For the text-containing cell, return its midpoint in (X, Y) coordinate format. 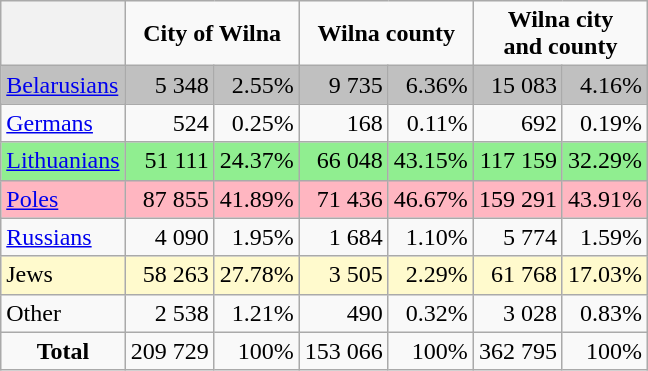
117 159 (518, 161)
3 028 (518, 313)
32.29% (604, 161)
43.15% (430, 161)
2.55% (256, 85)
0.11% (430, 123)
43.91% (604, 199)
3 505 (344, 275)
Poles (63, 199)
17.03% (604, 275)
0.32% (430, 313)
41.89% (256, 199)
209 729 (170, 351)
490 (344, 313)
0.19% (604, 123)
71 436 (344, 199)
1.21% (256, 313)
2 538 (170, 313)
Belarusians (63, 85)
61 768 (518, 275)
4.16% (604, 85)
692 (518, 123)
City of Wilna (212, 34)
524 (170, 123)
Wilna cityand county (560, 34)
1 684 (344, 237)
27.78% (256, 275)
0.83% (604, 313)
6.36% (430, 85)
0.25% (256, 123)
1.10% (430, 237)
58 263 (170, 275)
168 (344, 123)
9 735 (344, 85)
46.67% (430, 199)
5 774 (518, 237)
Wilna county (386, 34)
Other (63, 313)
5 348 (170, 85)
Total (63, 351)
Jews (63, 275)
362 795 (518, 351)
2.29% (430, 275)
1.59% (604, 237)
4 090 (170, 237)
66 048 (344, 161)
24.37% (256, 161)
Russians (63, 237)
1.95% (256, 237)
51 111 (170, 161)
159 291 (518, 199)
153 066 (344, 351)
87 855 (170, 199)
15 083 (518, 85)
Germans (63, 123)
Lithuanians (63, 161)
